Scan for the cell matching the given text and deliver its (X, Y) coordinate at center. 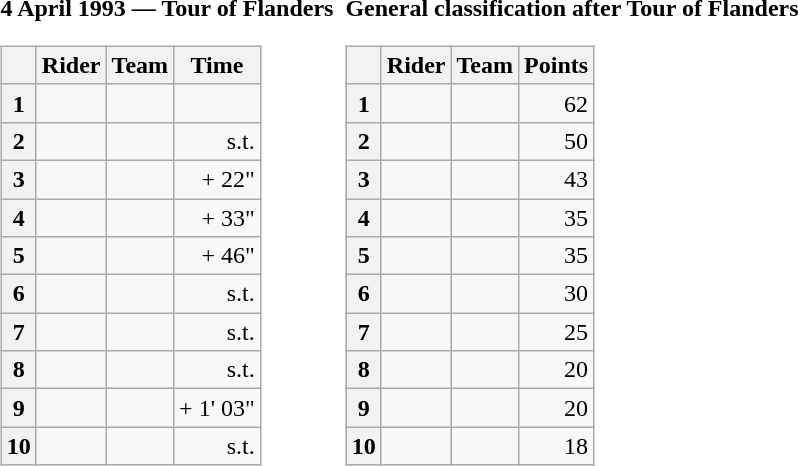
62 (556, 103)
Time (218, 65)
+ 1' 03" (218, 408)
+ 22" (218, 179)
18 (556, 446)
+ 46" (218, 256)
50 (556, 141)
30 (556, 294)
25 (556, 332)
+ 33" (218, 217)
Points (556, 65)
43 (556, 179)
